Extract the (x, y) coordinate from the center of the cell holding the provided text.  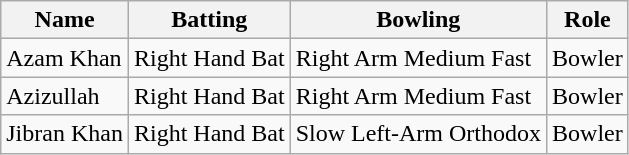
Name (65, 20)
Jibran Khan (65, 134)
Azam Khan (65, 58)
Slow Left-Arm Orthodox (418, 134)
Azizullah (65, 96)
Batting (209, 20)
Role (588, 20)
Bowling (418, 20)
